Locate the cell with the specified text and output its (x, y) center coordinate. 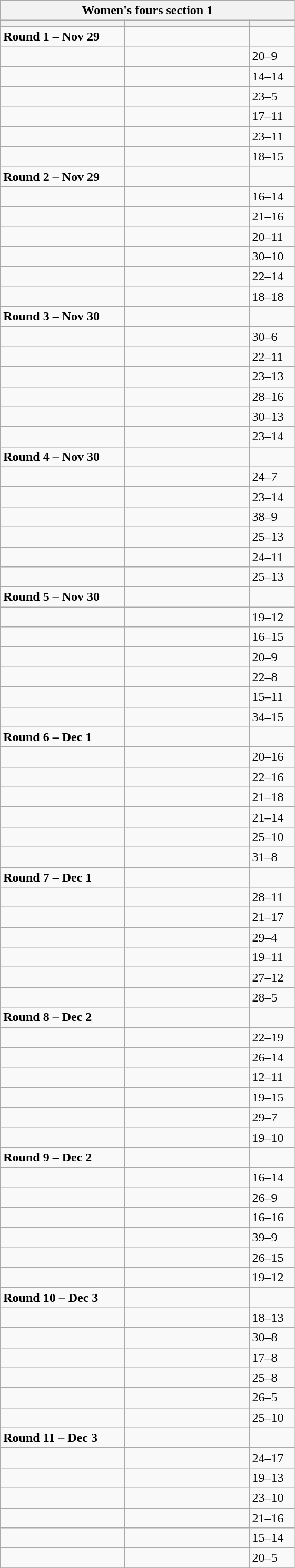
26–5 (272, 1398)
20–5 (272, 1558)
Round 8 – Dec 2 (63, 1017)
14–14 (272, 76)
26–14 (272, 1057)
21–17 (272, 917)
39–9 (272, 1238)
30–10 (272, 257)
Round 2 – Nov 29 (63, 176)
Round 10 – Dec 3 (63, 1298)
Round 4 – Nov 30 (63, 457)
Round 5 – Nov 30 (63, 597)
30–13 (272, 417)
17–11 (272, 116)
22–14 (272, 277)
29–7 (272, 1117)
Round 3 – Nov 30 (63, 317)
30–8 (272, 1338)
19–13 (272, 1478)
19–10 (272, 1137)
16–15 (272, 637)
28–11 (272, 897)
38–9 (272, 517)
24–17 (272, 1458)
21–18 (272, 797)
16–16 (272, 1218)
22–11 (272, 357)
Women's fours section 1 (147, 11)
18–13 (272, 1318)
21–14 (272, 817)
Round 6 – Dec 1 (63, 737)
30–6 (272, 337)
Round 7 – Dec 1 (63, 877)
24–7 (272, 477)
12–11 (272, 1077)
Round 11 – Dec 3 (63, 1438)
23–10 (272, 1498)
22–19 (272, 1037)
20–11 (272, 236)
15–11 (272, 697)
18–15 (272, 156)
Round 1 – Nov 29 (63, 36)
23–13 (272, 377)
18–18 (272, 297)
26–9 (272, 1198)
20–16 (272, 757)
27–12 (272, 977)
19–15 (272, 1097)
25–8 (272, 1378)
28–16 (272, 397)
31–8 (272, 857)
29–4 (272, 937)
22–16 (272, 777)
24–11 (272, 557)
23–11 (272, 136)
22–8 (272, 677)
19–11 (272, 957)
34–15 (272, 717)
17–8 (272, 1358)
15–14 (272, 1538)
Round 9 – Dec 2 (63, 1157)
28–5 (272, 997)
26–15 (272, 1258)
23–5 (272, 96)
